Pinpoint the cell where the given text exists, returning its (X, Y) midpoint coordinate. 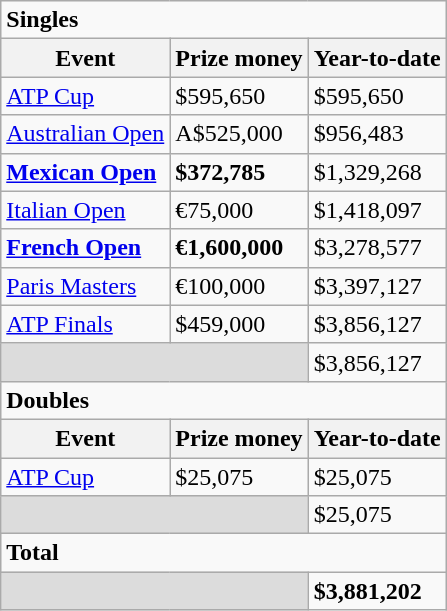
Paris Masters (86, 286)
€1,600,000 (239, 248)
$3,397,127 (377, 286)
$459,000 (239, 324)
$3,881,202 (377, 591)
Australian Open (86, 134)
$1,418,097 (377, 210)
$1,329,268 (377, 172)
French Open (86, 248)
ATP Finals (86, 324)
A$525,000 (239, 134)
$3,278,577 (377, 248)
Mexican Open (86, 172)
Total (224, 553)
$372,785 (239, 172)
Singles (224, 20)
Italian Open (86, 210)
$956,483 (377, 134)
Doubles (224, 400)
€75,000 (239, 210)
€100,000 (239, 286)
